For the text-containing cell, return its midpoint in (X, Y) coordinate format. 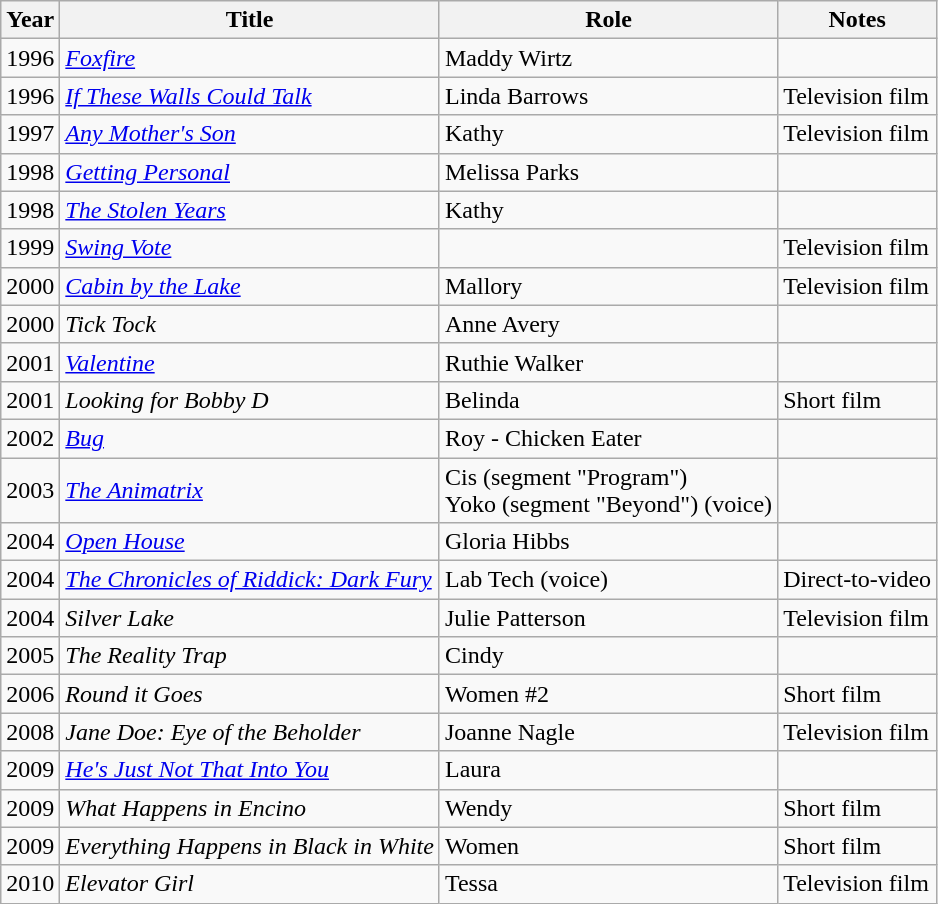
Joanne Nagle (608, 732)
Direct-to-video (858, 580)
The Chronicles of Riddick: Dark Fury (250, 580)
Roy - Chicken Eater (608, 438)
2008 (30, 732)
Year (30, 20)
Swing Vote (250, 248)
2002 (30, 438)
Julie Patterson (608, 618)
Getting Personal (250, 172)
Cis (segment "Program") Yoko (segment "Beyond") (voice) (608, 490)
Mallory (608, 286)
Role (608, 20)
Notes (858, 20)
1997 (30, 134)
2003 (30, 490)
Laura (608, 770)
Cabin by the Lake (250, 286)
Valentine (250, 362)
Everything Happens in Black in White (250, 846)
Round it Goes (250, 694)
Any Mother's Son (250, 134)
2006 (30, 694)
The Animatrix (250, 490)
Women #2 (608, 694)
2010 (30, 884)
Ruthie Walker (608, 362)
Elevator Girl (250, 884)
What Happens in Encino (250, 808)
Melissa Parks (608, 172)
Foxfire (250, 58)
Belinda (608, 400)
Maddy Wirtz (608, 58)
Wendy (608, 808)
Title (250, 20)
Cindy (608, 656)
Jane Doe: Eye of the Beholder (250, 732)
Gloria Hibbs (608, 542)
Anne Avery (608, 324)
The Reality Trap (250, 656)
The Stolen Years (250, 210)
Women (608, 846)
Lab Tech (voice) (608, 580)
Tessa (608, 884)
Looking for Bobby D (250, 400)
1999 (30, 248)
Linda Barrows (608, 96)
Open House (250, 542)
If These Walls Could Talk (250, 96)
Tick Tock (250, 324)
Bug (250, 438)
Silver Lake (250, 618)
2005 (30, 656)
He's Just Not That Into You (250, 770)
